Provide the [x, y] coordinate of the cell's center where the given text is located.  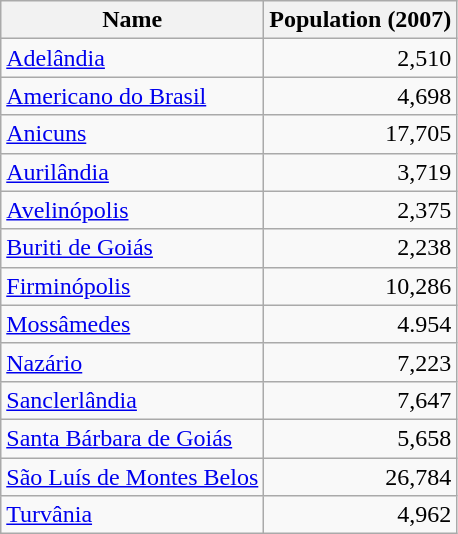
Santa Bárbara de Goiás [132, 438]
São Luís de Montes Belos [132, 477]
Population (2007) [360, 20]
Anicuns [132, 134]
Adelândia [132, 58]
4,962 [360, 515]
10,286 [360, 286]
2,510 [360, 58]
Nazário [132, 362]
2,375 [360, 210]
Name [132, 20]
7,647 [360, 400]
7,223 [360, 362]
Aurilândia [132, 172]
Americano do Brasil [132, 96]
Avelinópolis [132, 210]
Sanclerlândia [132, 400]
Firminópolis [132, 286]
5,658 [360, 438]
Buriti de Goiás [132, 248]
Turvânia [132, 515]
4,698 [360, 96]
3,719 [360, 172]
Mossâmedes [132, 324]
4.954 [360, 324]
17,705 [360, 134]
26,784 [360, 477]
2,238 [360, 248]
